Pinpoint the cell where the given text exists, returning its [X, Y] midpoint coordinate. 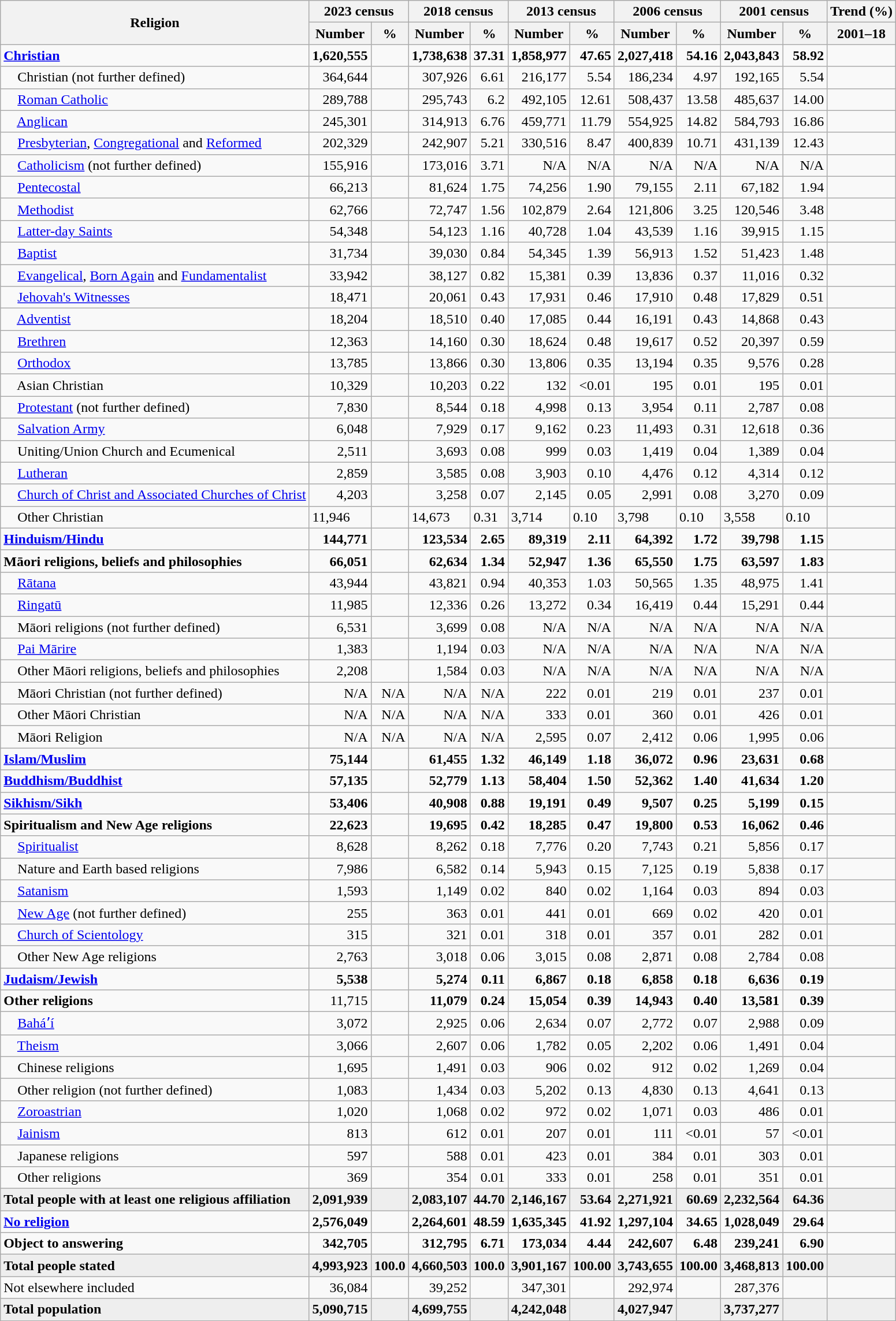
41,634 [752, 781]
19,617 [645, 341]
12.61 [592, 99]
2,264,601 [439, 1222]
315 [340, 935]
0.20 [592, 847]
13,194 [645, 363]
36,084 [340, 1287]
12,363 [340, 341]
111 [645, 1133]
48,975 [752, 583]
0.34 [592, 605]
1,297,104 [645, 1222]
15,054 [538, 1001]
486 [752, 1111]
14.82 [699, 121]
2,091,939 [340, 1200]
508,437 [645, 99]
554,925 [645, 121]
1.34 [489, 561]
39,030 [439, 253]
11.79 [592, 121]
Spiritualist [155, 847]
Māori religions, beliefs and philosophies [155, 561]
441 [538, 913]
420 [752, 913]
3,903 [538, 473]
357 [645, 935]
1.04 [592, 231]
102,879 [538, 209]
1.36 [592, 561]
669 [645, 913]
72,747 [439, 209]
14.00 [805, 99]
58.92 [805, 55]
3,714 [538, 517]
242,907 [439, 143]
64.36 [805, 1200]
612 [439, 1133]
7,929 [439, 429]
Uniting/Union Church and Ecumenical [155, 451]
2,412 [645, 737]
237 [752, 693]
0.42 [489, 825]
2.64 [592, 209]
1,584 [439, 671]
1,434 [439, 1089]
342,705 [340, 1244]
2013 census [561, 12]
4,027,947 [645, 1309]
13,836 [645, 276]
2,202 [645, 1045]
2,146,167 [538, 1200]
1,083 [340, 1089]
Evangelical, Born Again and Fundamentalist [155, 276]
906 [538, 1067]
0.82 [489, 276]
2,232,564 [752, 1200]
31,734 [340, 253]
Presbyterian, Congregational and Reformed [155, 143]
19,800 [645, 825]
121,806 [645, 209]
2,027,418 [645, 55]
3,558 [752, 517]
354 [439, 1178]
426 [752, 715]
4,641 [752, 1089]
307,926 [439, 77]
Buddhism/Buddhist [155, 781]
1,028,049 [752, 1222]
485,637 [752, 99]
Anglican [155, 121]
0.23 [592, 429]
1,695 [340, 1067]
Roman Catholic [155, 99]
840 [538, 891]
Trend (%) [862, 12]
3,468,813 [752, 1266]
120,546 [752, 209]
12,336 [439, 605]
588 [439, 1156]
3.48 [805, 209]
155,916 [340, 165]
4,699,755 [439, 1309]
3,072 [340, 1024]
0.51 [805, 297]
0.53 [699, 825]
3,015 [538, 957]
2001 census [774, 12]
29.64 [805, 1222]
3,743,655 [645, 1266]
Chinese religions [155, 1067]
3,066 [340, 1045]
584,793 [752, 121]
6,636 [752, 979]
1,593 [340, 891]
54,123 [439, 231]
Zoroastrian [155, 1111]
7,743 [645, 847]
5,199 [752, 803]
1,383 [340, 649]
74,256 [538, 187]
0.21 [699, 847]
0.68 [805, 759]
1,389 [752, 451]
360 [645, 715]
282 [752, 935]
2001–18 [862, 34]
5,943 [538, 869]
5,838 [752, 869]
492,105 [538, 99]
Object to answering [155, 1244]
58,404 [538, 781]
1.39 [592, 253]
61,455 [439, 759]
3,270 [752, 495]
3,954 [645, 407]
0.28 [805, 363]
16.86 [805, 121]
2,595 [538, 737]
Other Christian [155, 517]
318 [538, 935]
Orthodox [155, 363]
54.16 [699, 55]
16,062 [752, 825]
3,693 [439, 451]
22,623 [340, 825]
192,165 [752, 77]
11,715 [340, 1001]
Not elsewhere included [155, 1287]
Salvation Army [155, 429]
186,234 [645, 77]
1,269 [752, 1067]
2,925 [439, 1024]
0.96 [699, 759]
144,771 [340, 539]
9,507 [645, 803]
8,628 [340, 847]
6,867 [538, 979]
Other religion (not further defined) [155, 1089]
Methodist [155, 209]
34.65 [699, 1222]
1.52 [699, 253]
3,699 [439, 627]
2,208 [340, 671]
66,051 [340, 561]
4,998 [538, 407]
0.25 [699, 803]
81,624 [439, 187]
Sikhism/Sikh [155, 803]
1.13 [489, 781]
Jehovah's Witnesses [155, 297]
38,127 [439, 276]
64,392 [645, 539]
Total population [155, 1309]
295,743 [439, 99]
351 [752, 1178]
Baháʼí [155, 1024]
12.43 [805, 143]
11,985 [340, 605]
1,020 [340, 1111]
1,419 [645, 451]
52,779 [439, 781]
2,988 [752, 1024]
7,776 [538, 847]
43,539 [645, 231]
3,585 [439, 473]
13,806 [538, 363]
321 [439, 935]
15,291 [752, 605]
312,795 [439, 1244]
18,624 [538, 341]
6,531 [340, 627]
10,203 [439, 385]
Total people with at least one religious affiliation [155, 1200]
1,858,977 [538, 55]
287,376 [752, 1287]
52,362 [645, 781]
5.21 [489, 143]
289,788 [340, 99]
18,510 [439, 319]
33,942 [340, 276]
36,072 [645, 759]
63,597 [752, 561]
18,285 [538, 825]
330,516 [538, 143]
89,319 [538, 539]
2,576,049 [340, 1222]
13,866 [439, 363]
Other Māori Christian [155, 715]
400,839 [645, 143]
3,737,277 [752, 1309]
2,271,921 [645, 1200]
11,016 [752, 276]
48.59 [489, 1222]
3,018 [439, 957]
Other Māori religions, beliefs and philosophies [155, 671]
17,910 [645, 297]
8,262 [439, 847]
54,348 [340, 231]
Islam/Muslim [155, 759]
1,071 [645, 1111]
7,125 [645, 869]
364,644 [340, 77]
4.97 [699, 77]
1.41 [805, 583]
10,329 [340, 385]
Nature and Earth based religions [155, 869]
4,314 [752, 473]
2,763 [340, 957]
11,493 [645, 429]
2,991 [645, 495]
Spiritualism and New Age religions [155, 825]
19,695 [439, 825]
0.49 [592, 803]
52,947 [538, 561]
2,043,843 [752, 55]
1,635,345 [538, 1222]
0.52 [699, 341]
44.70 [489, 1200]
Lutheran [155, 473]
10.71 [699, 143]
2,859 [340, 473]
2.65 [489, 539]
17,085 [538, 319]
6,858 [645, 979]
39,798 [752, 539]
19,191 [538, 803]
57 [752, 1133]
2,634 [538, 1024]
Hinduism/Hindu [155, 539]
369 [340, 1178]
Pai Mārire [155, 649]
242,607 [645, 1244]
1,738,638 [439, 55]
43,944 [340, 583]
Christian (not further defined) [155, 77]
18,204 [340, 319]
4,203 [340, 495]
Pentecostal [155, 187]
6.76 [489, 121]
1,164 [645, 891]
1.40 [699, 781]
47.65 [592, 55]
67,182 [752, 187]
Asian Christian [155, 385]
Adventist [155, 319]
Rātana [155, 583]
17,931 [538, 297]
0.26 [489, 605]
303 [752, 1156]
75,144 [340, 759]
2,607 [439, 1045]
4.44 [592, 1244]
53.64 [592, 1200]
314,913 [439, 121]
14,868 [752, 319]
1.90 [592, 187]
597 [340, 1156]
0.24 [489, 1001]
216,177 [538, 77]
292,974 [645, 1287]
173,034 [538, 1244]
54,345 [538, 253]
40,353 [538, 583]
255 [340, 913]
132 [538, 385]
Catholicism (not further defined) [155, 165]
50,565 [645, 583]
2,784 [752, 957]
66,213 [340, 187]
2,787 [752, 407]
894 [752, 891]
46,149 [538, 759]
Latter-day Saints [155, 231]
Religion [155, 23]
Protestant (not further defined) [155, 407]
23,631 [752, 759]
239,241 [752, 1244]
2,871 [645, 957]
1,995 [752, 737]
Christian [155, 55]
11,946 [340, 517]
6,582 [439, 869]
6,048 [340, 429]
39,915 [752, 231]
0.84 [489, 253]
2,772 [645, 1024]
5,856 [752, 847]
5,202 [538, 1089]
40,728 [538, 231]
0.59 [805, 341]
13.58 [699, 99]
57,135 [340, 781]
41.92 [592, 1222]
1,194 [439, 649]
53,406 [340, 803]
1.56 [489, 209]
51,423 [752, 253]
1,149 [439, 891]
0.47 [592, 825]
4,830 [645, 1089]
6.90 [805, 1244]
384 [645, 1156]
813 [340, 1133]
1.48 [805, 253]
1.20 [805, 781]
1.32 [489, 759]
39,252 [439, 1287]
40,908 [439, 803]
1,620,555 [340, 55]
9,162 [538, 429]
202,329 [340, 143]
65,550 [645, 561]
Satanism [155, 891]
2,083,107 [439, 1200]
423 [538, 1156]
1.50 [592, 781]
17,829 [752, 297]
1.03 [592, 583]
0.14 [489, 869]
18,471 [340, 297]
1.18 [592, 759]
431,139 [752, 143]
972 [538, 1111]
347,301 [538, 1287]
20,397 [752, 341]
6.61 [489, 77]
0.22 [489, 385]
5,538 [340, 979]
3,901,167 [538, 1266]
2,511 [340, 451]
43,821 [439, 583]
3,798 [645, 517]
Baptist [155, 253]
459,771 [538, 121]
12,618 [752, 429]
1.72 [699, 539]
0.94 [489, 583]
5,090,715 [340, 1309]
0.88 [489, 803]
912 [645, 1067]
0.37 [699, 276]
2023 census [359, 12]
0.36 [805, 429]
363 [439, 913]
1.35 [699, 583]
123,534 [439, 539]
9,576 [752, 363]
258 [645, 1178]
16,419 [645, 605]
60.69 [699, 1200]
Māori Christian (not further defined) [155, 693]
13,581 [752, 1001]
2018 census [458, 12]
2,145 [538, 495]
Māori religions (not further defined) [155, 627]
222 [538, 693]
219 [645, 693]
4,993,923 [340, 1266]
Other New Age religions [155, 957]
207 [538, 1133]
7,986 [340, 869]
3.71 [489, 165]
14,673 [439, 517]
999 [538, 451]
Church of Christ and Associated Churches of Christ [155, 495]
1,782 [538, 1045]
8.47 [592, 143]
11,079 [439, 1001]
1.94 [805, 187]
Judaism/Jewish [155, 979]
5,274 [439, 979]
3,258 [439, 495]
14,943 [645, 1001]
Māori Religion [155, 737]
No religion [155, 1222]
62,766 [340, 209]
3.25 [699, 209]
13,272 [538, 605]
56,913 [645, 253]
62,634 [439, 561]
15,381 [538, 276]
4,660,503 [439, 1266]
7,830 [340, 407]
8,544 [439, 407]
1,068 [439, 1111]
Ringatū [155, 605]
4,476 [645, 473]
Brethren [155, 341]
Japanese religions [155, 1156]
6.71 [489, 1244]
173,016 [439, 165]
2006 census [667, 12]
245,301 [340, 121]
New Age (not further defined) [155, 913]
13,785 [340, 363]
6.48 [699, 1244]
1.83 [805, 561]
Theism [155, 1045]
6.2 [489, 99]
Total people stated [155, 1266]
79,155 [645, 187]
20,061 [439, 297]
0.32 [805, 276]
14,160 [439, 341]
16,191 [645, 319]
Church of Scientology [155, 935]
4,242,048 [538, 1309]
37.31 [489, 55]
Jainism [155, 1133]
